Determine the (X, Y) coordinate at the center of the cell enclosing the given text.  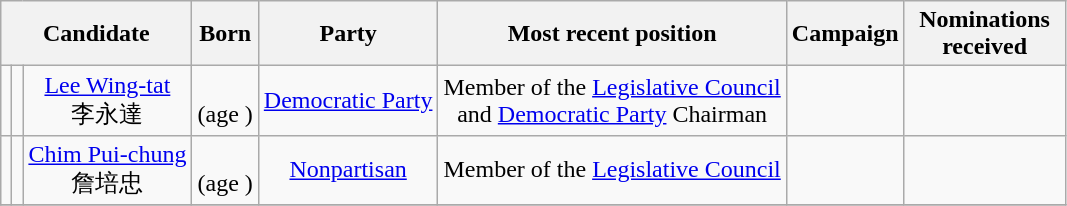
Most recent position (612, 34)
Member of the Legislative Counciland Democratic Party Chairman (612, 101)
Democratic Party (348, 101)
Campaign (845, 34)
Party (348, 34)
Lee Wing-tat李永達 (108, 101)
Nonpartisan (348, 170)
Nominationsreceived (984, 34)
Chim Pui-chung詹培忠 (108, 170)
Born (225, 34)
Member of the Legislative Council (612, 170)
Candidate (96, 34)
